For the text-containing cell, return its midpoint in [x, y] coordinate format. 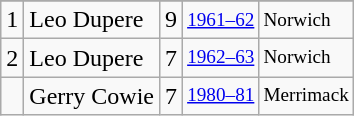
Merrimack [306, 96]
1961–62 [221, 20]
1 [12, 20]
1962–63 [221, 58]
2 [12, 58]
Gerry Cowie [92, 96]
1980–81 [221, 96]
9 [172, 20]
